For the text-containing cell, return its midpoint in (x, y) coordinate format. 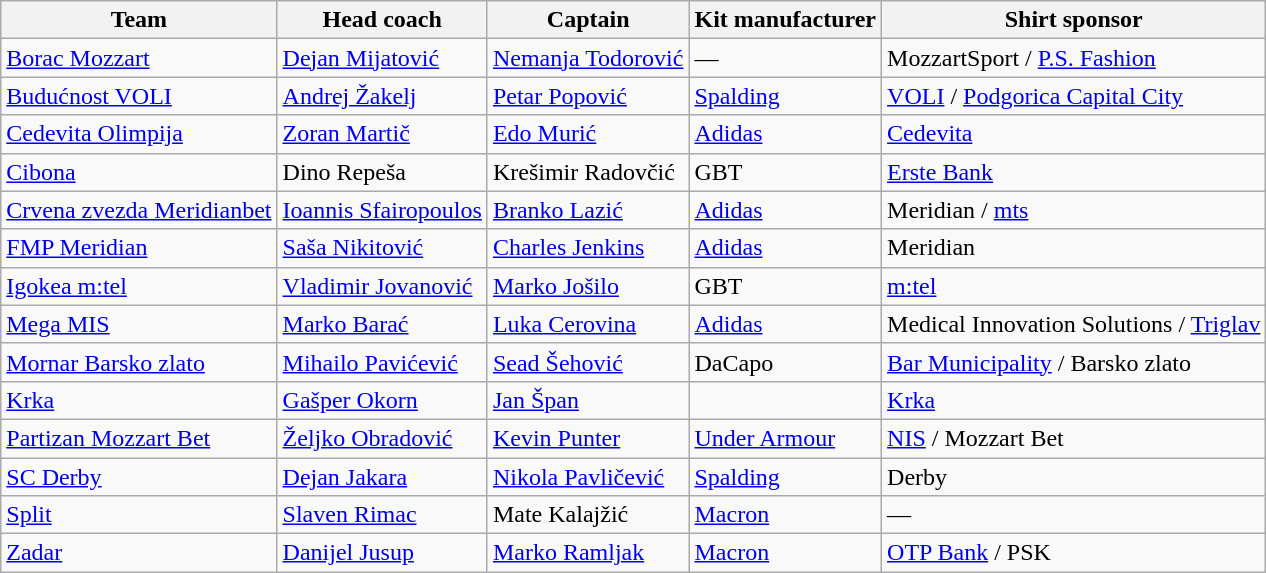
Gašper Okorn (382, 400)
Sead Šehović (588, 362)
Kit manufacturer (786, 20)
Ioannis Sfairopoulos (382, 210)
FMP Meridian (139, 248)
Medical Innovation Solutions / Triglav (1074, 324)
Budućnost VOLI (139, 96)
Slaven Rimac (382, 515)
Cedevita (1074, 134)
SC Derby (139, 477)
Zoran Martič (382, 134)
Kevin Punter (588, 438)
Mornar Barsko zlato (139, 362)
Derby (1074, 477)
Dejan Mijatović (382, 58)
Split (139, 515)
Meridian (1074, 248)
Zadar (139, 553)
Team (139, 20)
m:tel (1074, 286)
Meridian / mts (1074, 210)
Željko Obradović (382, 438)
Dejan Jakara (382, 477)
Erste Bank (1074, 172)
Igokea m:tel (139, 286)
Edo Murić (588, 134)
DaCapo (786, 362)
Shirt sponsor (1074, 20)
Crvena zvezda Meridianbet (139, 210)
Cibona (139, 172)
NIS / Mozzart Bet (1074, 438)
Under Armour (786, 438)
Mihailo Pavićević (382, 362)
Jan Špan (588, 400)
Head coach (382, 20)
Dino Repeša (382, 172)
Nemanja Todorović (588, 58)
Saša Nikitović (382, 248)
Charles Jenkins (588, 248)
Marko Ramljak (588, 553)
Luka Cerovina (588, 324)
Krešimir Radovčić (588, 172)
Borac Mozzart (139, 58)
Mega MIS (139, 324)
Captain (588, 20)
OTP Bank / PSK (1074, 553)
Danijel Jusup (382, 553)
Mate Kalajžić (588, 515)
Bar Municipality / Barsko zlato (1074, 362)
VOLI / Podgorica Capital City (1074, 96)
Petar Popović (588, 96)
Branko Lazić (588, 210)
Partizan Mozzart Bet (139, 438)
Marko Barać (382, 324)
Vladimir Jovanović (382, 286)
Cedevita Olimpija (139, 134)
Andrej Žakelj (382, 96)
Nikola Pavličević (588, 477)
MozzartSport / P.S. Fashion (1074, 58)
Marko Jošilo (588, 286)
